Return (x, y) of the center of cell containing provided text 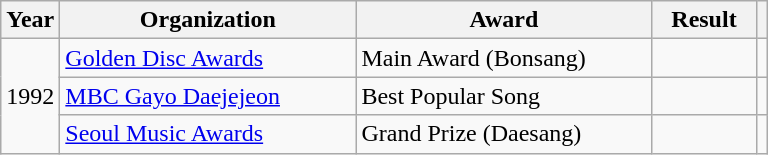
MBC Gayo Daejejeon (208, 96)
Grand Prize (Daesang) (504, 134)
Golden Disc Awards (208, 58)
1992 (30, 96)
Organization (208, 20)
Main Award (Bonsang) (504, 58)
Best Popular Song (504, 96)
Award (504, 20)
Result (704, 20)
Seoul Music Awards (208, 134)
Year (30, 20)
